Return the (X, Y) coordinate for the center point of the cell that contains the specified text.  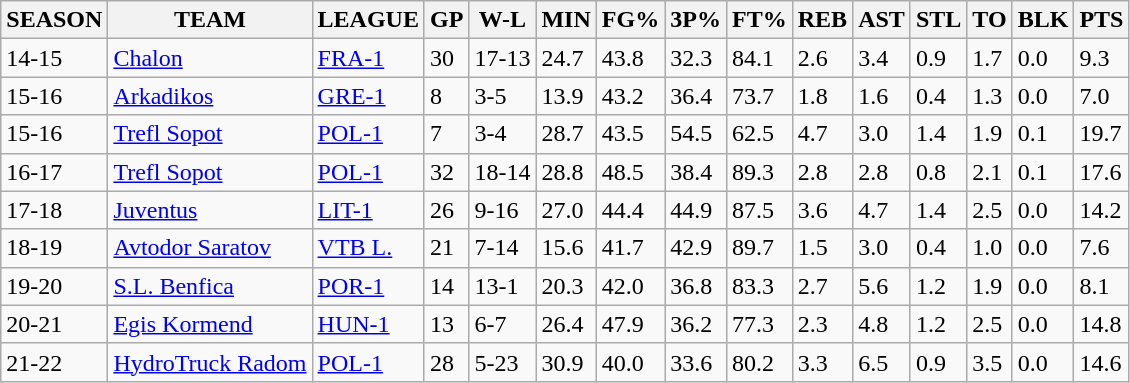
16-17 (54, 172)
13 (446, 324)
9.3 (1102, 58)
15.6 (566, 248)
1.8 (822, 96)
3P% (696, 20)
Juventus (210, 210)
17-18 (54, 210)
83.3 (759, 286)
1.6 (882, 96)
17.6 (1102, 172)
32.3 (696, 58)
14.8 (1102, 324)
4.8 (882, 324)
5.6 (882, 286)
89.7 (759, 248)
77.3 (759, 324)
73.7 (759, 96)
48.5 (630, 172)
PTS (1102, 20)
54.5 (696, 134)
14.2 (1102, 210)
FT% (759, 20)
GP (446, 20)
36.8 (696, 286)
62.5 (759, 134)
28.7 (566, 134)
44.4 (630, 210)
20-21 (54, 324)
26 (446, 210)
19.7 (1102, 134)
18-19 (54, 248)
43.2 (630, 96)
14 (446, 286)
8 (446, 96)
14.6 (1102, 362)
38.4 (696, 172)
1.3 (990, 96)
9-16 (502, 210)
80.2 (759, 362)
13.9 (566, 96)
17-13 (502, 58)
14-15 (54, 58)
24.7 (566, 58)
0.8 (938, 172)
2.7 (822, 286)
84.1 (759, 58)
1.0 (990, 248)
36.2 (696, 324)
42.0 (630, 286)
POR-1 (368, 286)
19-20 (54, 286)
3-4 (502, 134)
3-5 (502, 96)
5-23 (502, 362)
FG% (630, 20)
28 (446, 362)
2.6 (822, 58)
Avtodor Saratov (210, 248)
87.5 (759, 210)
41.7 (630, 248)
36.4 (696, 96)
REB (822, 20)
21 (446, 248)
1.5 (822, 248)
32 (446, 172)
30.9 (566, 362)
Arkadikos (210, 96)
TO (990, 20)
43.8 (630, 58)
FRA-1 (368, 58)
W-L (502, 20)
STL (938, 20)
21-22 (54, 362)
2.1 (990, 172)
S.L. Benfica (210, 286)
33.6 (696, 362)
BLK (1043, 20)
26.4 (566, 324)
SEASON (54, 20)
Egis Kormend (210, 324)
3.3 (822, 362)
AST (882, 20)
LEAGUE (368, 20)
TEAM (210, 20)
6-7 (502, 324)
2.3 (822, 324)
VTB L. (368, 248)
3.4 (882, 58)
28.8 (566, 172)
7-14 (502, 248)
6.5 (882, 362)
HydroTruck Radom (210, 362)
20.3 (566, 286)
89.3 (759, 172)
LIT-1 (368, 210)
7.6 (1102, 248)
GRE-1 (368, 96)
43.5 (630, 134)
13-1 (502, 286)
18-14 (502, 172)
30 (446, 58)
7.0 (1102, 96)
47.9 (630, 324)
HUN-1 (368, 324)
44.9 (696, 210)
3.6 (822, 210)
42.9 (696, 248)
40.0 (630, 362)
27.0 (566, 210)
3.5 (990, 362)
7 (446, 134)
Chalon (210, 58)
1.7 (990, 58)
MIN (566, 20)
8.1 (1102, 286)
